Scan for the cell matching the given text and deliver its (X, Y) coordinate at center. 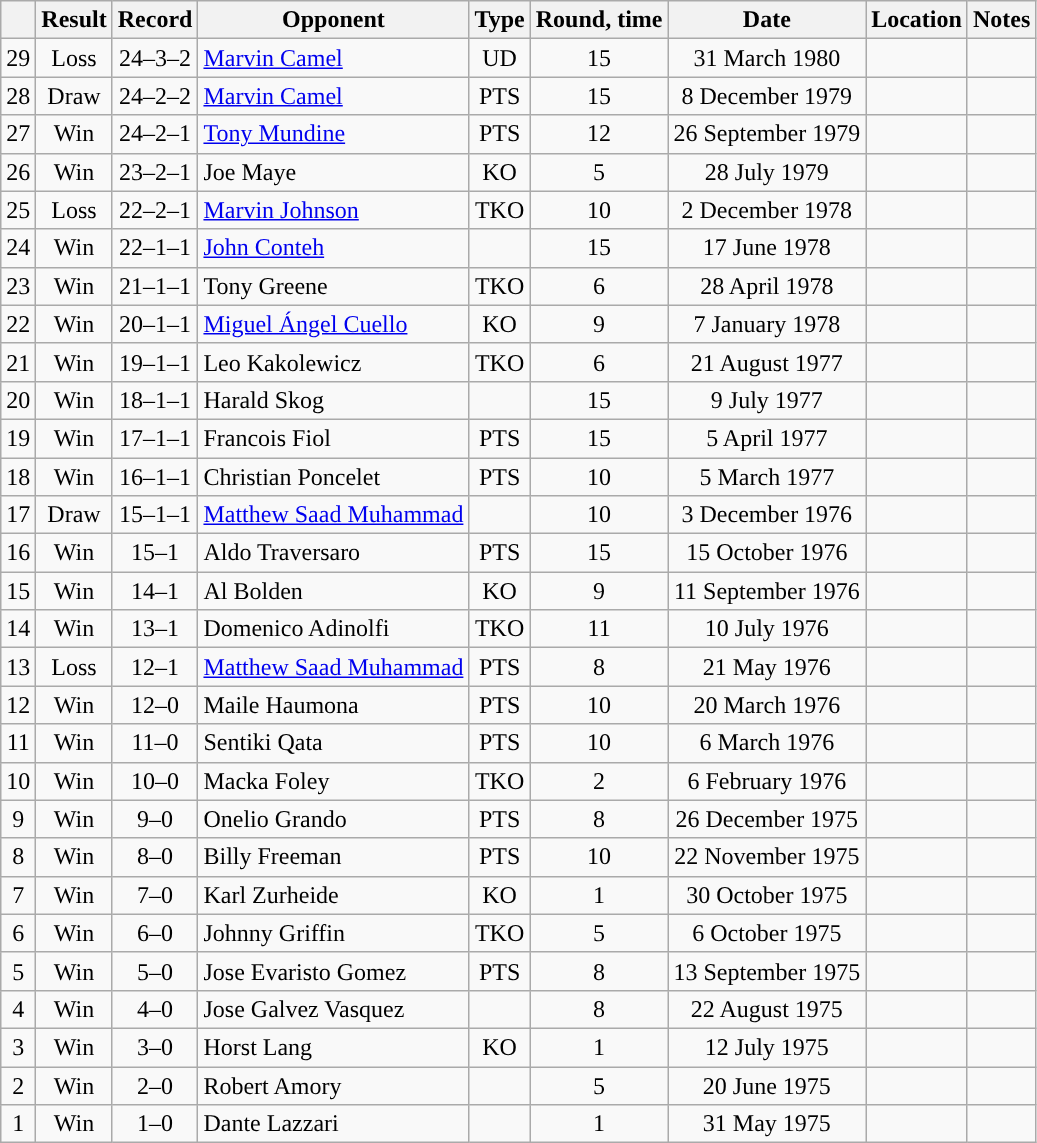
10 July 1976 (767, 629)
15–1 (155, 553)
22 August 1975 (767, 1009)
21 August 1977 (767, 362)
12–1 (155, 667)
5 March 1977 (767, 477)
22 (18, 324)
18 (18, 477)
Dante Lazzari (334, 1124)
13–1 (155, 629)
9 July 1977 (767, 400)
7 January 1978 (767, 324)
24 (18, 248)
Horst Lang (334, 1047)
23 (18, 286)
13 (18, 667)
24–3–2 (155, 58)
28 July 1979 (767, 172)
Result (74, 20)
Francois Fiol (334, 438)
19–1–1 (155, 362)
23–2–1 (155, 172)
Round, time (599, 20)
12–0 (155, 705)
Christian Poncelet (334, 477)
21 May 1976 (767, 667)
29 (18, 58)
9–0 (155, 819)
27 (18, 134)
Opponent (334, 20)
5 April 1977 (767, 438)
Robert Amory (334, 1085)
14–1 (155, 591)
6–0 (155, 933)
Notes (1001, 20)
Joe Maye (334, 172)
20 March 1976 (767, 705)
2 December 1978 (767, 210)
31 May 1975 (767, 1124)
Leo Kakolewicz (334, 362)
15–1–1 (155, 515)
Johnny Griffin (334, 933)
4–0 (155, 1009)
Maile Haumona (334, 705)
21 (18, 362)
Aldo Traversaro (334, 553)
8–0 (155, 857)
John Conteh (334, 248)
Record (155, 20)
Harald Skog (334, 400)
1–0 (155, 1124)
Macka Foley (334, 781)
Date (767, 20)
15 October 1976 (767, 553)
Sentiki Qata (334, 743)
11–0 (155, 743)
Type (500, 20)
20 (18, 400)
Billy Freeman (334, 857)
24–2–1 (155, 134)
Jose Evaristo Gomez (334, 971)
19 (18, 438)
16–1–1 (155, 477)
3–0 (155, 1047)
7–0 (155, 895)
Onelio Grando (334, 819)
3 (18, 1047)
Miguel Ángel Cuello (334, 324)
7 (18, 895)
26 September 1979 (767, 134)
28 April 1978 (767, 286)
Jose Galvez Vasquez (334, 1009)
12 July 1975 (767, 1047)
17 (18, 515)
Tony Mundine (334, 134)
17 June 1978 (767, 248)
20–1–1 (155, 324)
26 (18, 172)
25 (18, 210)
Karl Zurheide (334, 895)
28 (18, 96)
6 October 1975 (767, 933)
Marvin Johnson (334, 210)
22–1–1 (155, 248)
16 (18, 553)
17–1–1 (155, 438)
13 September 1975 (767, 971)
8 December 1979 (767, 96)
Tony Greene (334, 286)
5–0 (155, 971)
14 (18, 629)
18–1–1 (155, 400)
20 June 1975 (767, 1085)
4 (18, 1009)
Domenico Adinolfi (334, 629)
22–2–1 (155, 210)
24–2–2 (155, 96)
Location (917, 20)
6 February 1976 (767, 781)
31 March 1980 (767, 58)
30 October 1975 (767, 895)
Al Bolden (334, 591)
2–0 (155, 1085)
26 December 1975 (767, 819)
21–1–1 (155, 286)
UD (500, 58)
6 March 1976 (767, 743)
11 September 1976 (767, 591)
10–0 (155, 781)
3 December 1976 (767, 515)
22 November 1975 (767, 857)
